Detect which cell encompasses the target text, then output its (X, Y) center coordinate. 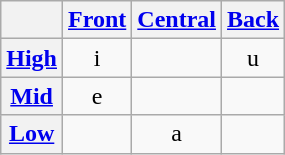
a (177, 134)
Low (32, 134)
e (98, 96)
Front (98, 20)
u (254, 58)
Central (177, 20)
Mid (32, 96)
i (98, 58)
High (32, 58)
Back (254, 20)
